Return the [X, Y] coordinate for the center point of the cell that contains the specified text.  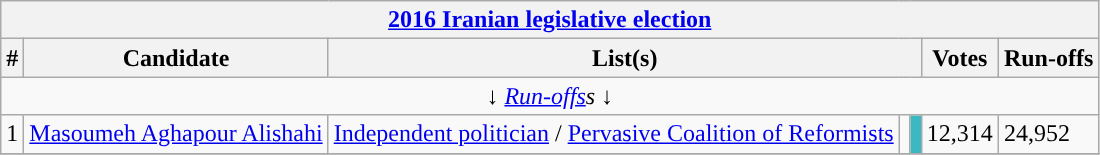
# [12, 58]
12,314 [960, 134]
↓ Run-offss ↓ [550, 96]
24,952 [1048, 134]
Masoumeh Aghapour Alishahi [176, 134]
Independent politician / Pervasive Coalition of Reformists [614, 134]
Votes [960, 58]
Run-offs [1048, 58]
Candidate [176, 58]
2016 Iranian legislative election [550, 20]
1 [12, 134]
List(s) [624, 58]
